Provide the (x, y) coordinate of the cell's center where the given text is located.  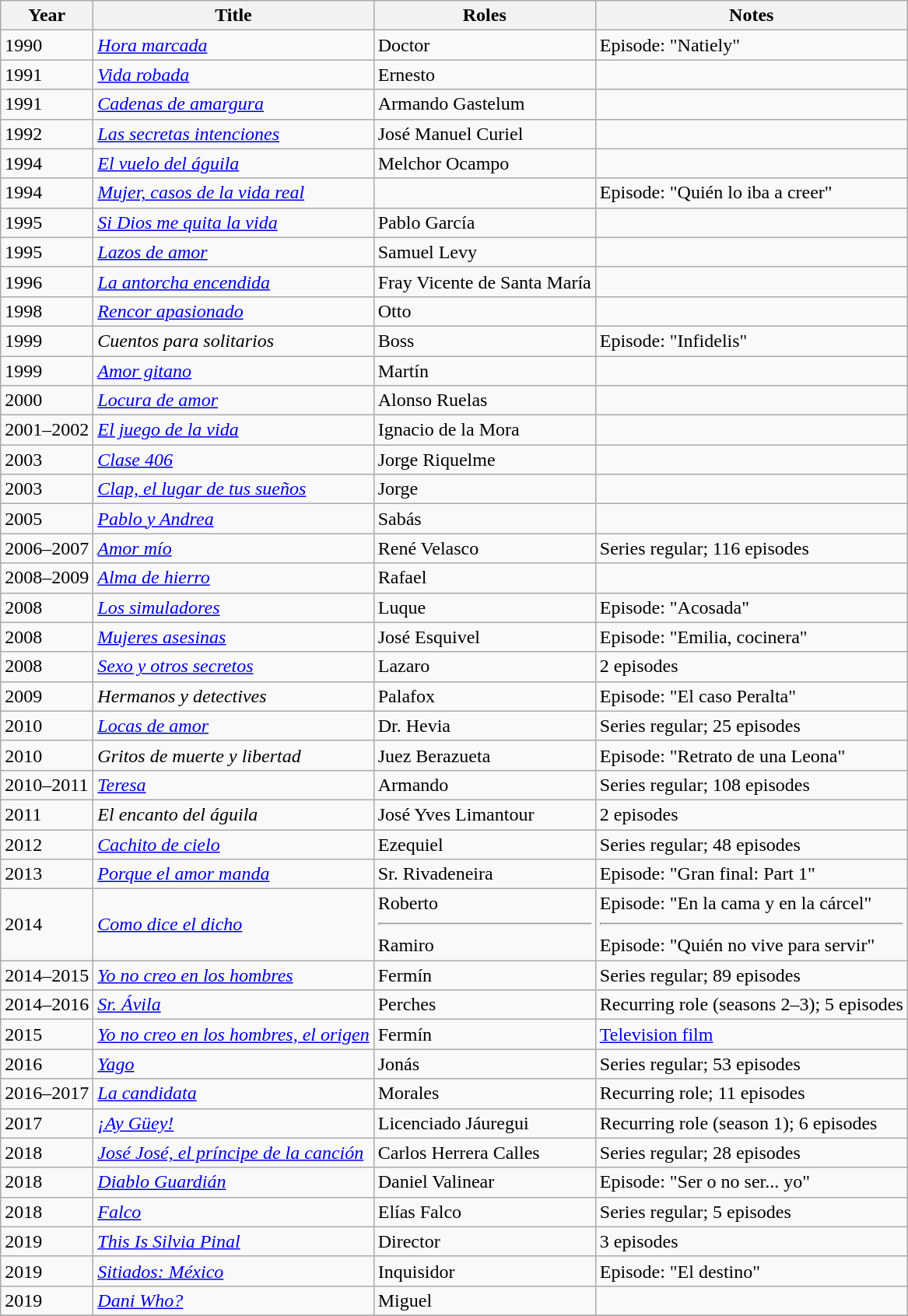
2005 (47, 519)
Episode: "Infidelis" (752, 341)
Jorge Riquelme (484, 460)
Cuentos para solitarios (233, 341)
José José, el príncipe de la canción (233, 1153)
Falco (233, 1212)
Episode: "Emilia, cocinera" (752, 637)
Gritos de muerte y libertad (233, 755)
1992 (47, 134)
Licenciado Jáuregui (484, 1123)
2010–2011 (47, 785)
Sexo y otros secretos (233, 667)
Pablo y Andrea (233, 519)
Carlos Herrera Calles (484, 1153)
Roles (484, 16)
2014–2015 (47, 975)
La antorcha encendida (233, 282)
Series regular; 108 episodes (752, 785)
Recurring role (seasons 2–3); 5 episodes (752, 1005)
Episode: "Acosada" (752, 607)
Cadenas de amargura (233, 104)
Luque (484, 607)
Rencor apasionado (233, 311)
Pablo García (484, 222)
El vuelo del águila (233, 163)
Series regular; 5 episodes (752, 1212)
Como dice el dicho (233, 925)
Ezequiel (484, 844)
Elías Falco (484, 1212)
Ernesto (484, 75)
Fray Vicente de Santa María (484, 282)
2016 (47, 1064)
Series regular; 116 episodes (752, 548)
Los simuladores (233, 607)
Title (233, 16)
Juez Berazueta (484, 755)
El juego de la vida (233, 430)
Ignacio de la Mora (484, 430)
1990 (47, 45)
Sabás (484, 519)
Director (484, 1241)
José Yves Limantour (484, 814)
3 episodes (752, 1241)
Boss (484, 341)
Episode: "Retrato de una Leona" (752, 755)
¡Ay Güey! (233, 1123)
2001–2002 (47, 430)
Miguel (484, 1300)
Clase 406 (233, 460)
Episode: "Natiely" (752, 45)
Vida robada (233, 75)
José Manuel Curiel (484, 134)
Alma de hierro (233, 578)
Inquisidor (484, 1271)
René Velasco (484, 548)
Morales (484, 1094)
2006–2007 (47, 548)
Locas de amor (233, 726)
Martín (484, 371)
Rafael (484, 578)
2000 (47, 401)
Perches (484, 1005)
Series regular; 53 episodes (752, 1064)
Episode: "Ser o no ser... yo" (752, 1182)
RobertoRamiro (484, 925)
El encanto del águila (233, 814)
Alonso Ruelas (484, 401)
Yago (233, 1064)
Episode: "El destino" (752, 1271)
Armando (484, 785)
Episode: "El caso Peralta" (752, 696)
Armando Gastelum (484, 104)
Lazos de amor (233, 252)
Recurring role (season 1); 6 episodes (752, 1123)
Series regular; 89 episodes (752, 975)
Hora marcada (233, 45)
Series regular; 48 episodes (752, 844)
José Esquivel (484, 637)
Si Dios me quita la vida (233, 222)
Notes (752, 16)
Dani Who? (233, 1300)
Sitiados: México (233, 1271)
Otto (484, 311)
Amor mío (233, 548)
Las secretas intenciones (233, 134)
2014–2016 (47, 1005)
2015 (47, 1034)
Episode: "Quién lo iba a creer" (752, 193)
2016–2017 (47, 1094)
This Is Silvia Pinal (233, 1241)
2014 (47, 925)
Amor gitano (233, 371)
Cachito de cielo (233, 844)
Jorge (484, 489)
Yo no creo en los hombres (233, 975)
Series regular; 28 episodes (752, 1153)
Jonás (484, 1064)
Sr. Rivadeneira (484, 874)
Lazaro (484, 667)
Locura de amor (233, 401)
Dr. Hevia (484, 726)
Porque el amor manda (233, 874)
Episode: "En la cama y en la cárcel"Episode: "Quién no vive para servir" (752, 925)
Teresa (233, 785)
Hermanos y detectives (233, 696)
2009 (47, 696)
Diablo Guardián (233, 1182)
Year (47, 16)
Samuel Levy (484, 252)
Mujer, casos de la vida real (233, 193)
Melchor Ocampo (484, 163)
La candidata (233, 1094)
Mujeres asesinas (233, 637)
Daniel Valinear (484, 1182)
2012 (47, 844)
2008–2009 (47, 578)
Television film (752, 1034)
Recurring role; 11 episodes (752, 1094)
Sr. Ávila (233, 1005)
2013 (47, 874)
Palafox (484, 696)
2017 (47, 1123)
Doctor (484, 45)
1998 (47, 311)
Series regular; 25 episodes (752, 726)
2011 (47, 814)
Clap, el lugar de tus sueños (233, 489)
Yo no creo en los hombres, el origen (233, 1034)
1996 (47, 282)
Episode: "Gran final: Part 1" (752, 874)
